Determine the (X, Y) coordinate at the center of the cell enclosing the given text.  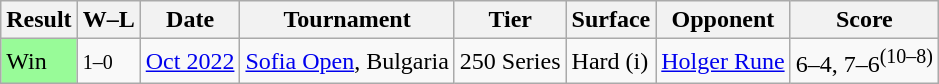
Date (190, 20)
Tier (510, 20)
Result (39, 20)
Score (864, 20)
250 Series (510, 62)
Sofia Open, Bulgaria (347, 62)
Opponent (723, 20)
Oct 2022 (190, 62)
Tournament (347, 20)
1–0 (108, 62)
Surface (611, 20)
6–4, 7–6(10–8) (864, 62)
Hard (i) (611, 62)
Win (39, 62)
Holger Rune (723, 62)
W–L (108, 20)
